Detect which cell encompasses the target text, then output its [X, Y] center coordinate. 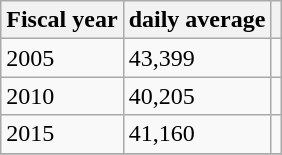
Fiscal year [62, 20]
daily average [197, 20]
41,160 [197, 134]
2010 [62, 96]
40,205 [197, 96]
43,399 [197, 58]
2015 [62, 134]
2005 [62, 58]
